Search for the cell housing the specified text and yield its [X, Y] center coordinate. 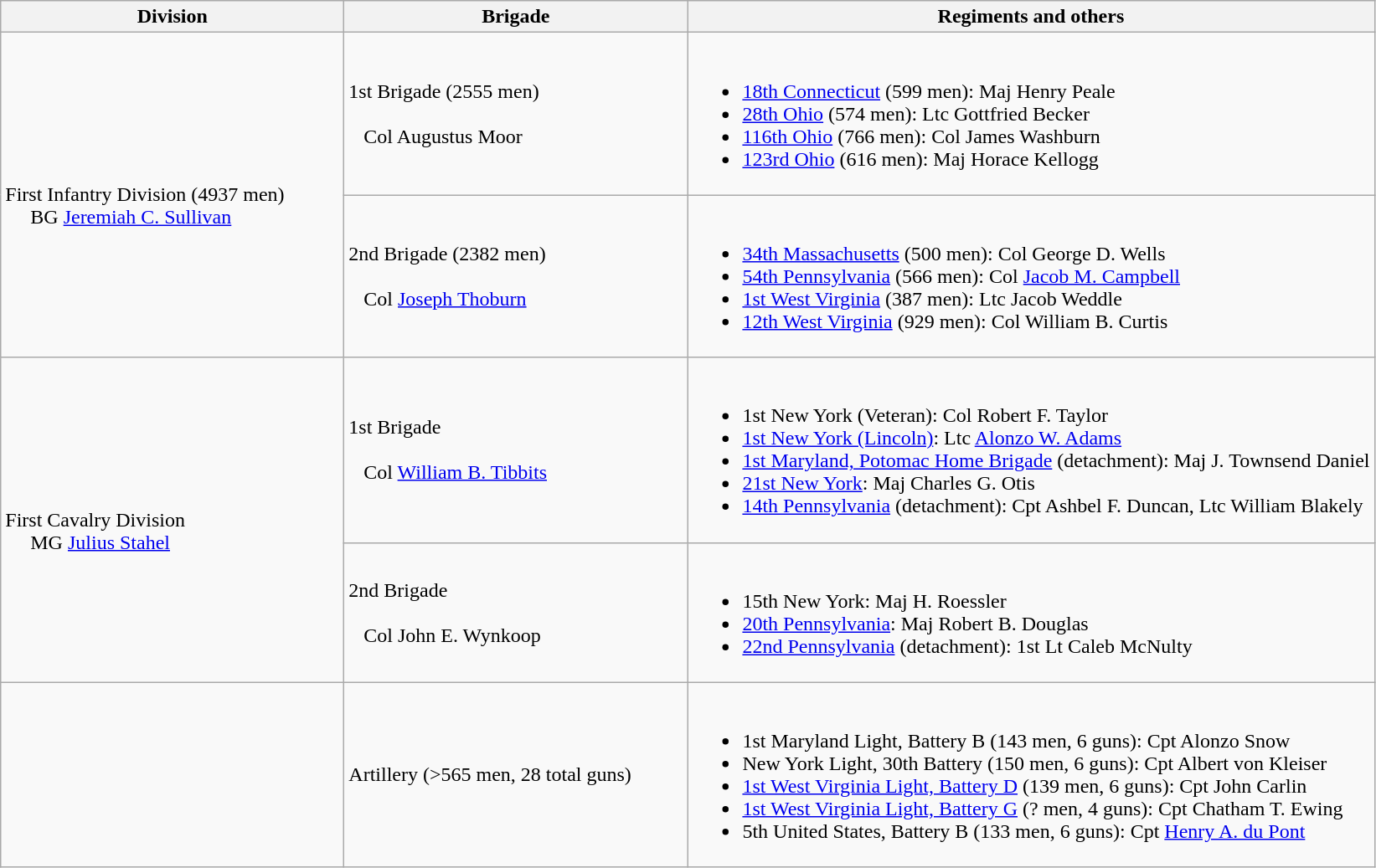
Regiments and others [1031, 17]
2nd Brigade Col John E. Wynkoop [516, 613]
First Infantry Division (4937 men) BG Jeremiah C. Sullivan [173, 195]
15th New York: Maj H. Roessler20th Pennsylvania: Maj Robert B. Douglas22nd Pennsylvania (detachment): 1st Lt Caleb McNulty [1031, 613]
Division [173, 17]
Brigade [516, 17]
1st Brigade Col William B. Tibbits [516, 450]
1st Brigade (2555 men) Col Augustus Moor [516, 114]
2nd Brigade (2382 men) Col Joseph Thoburn [516, 276]
First Cavalry Division MG Julius Stahel [173, 520]
Artillery (>565 men, 28 total guns) [516, 775]
